Output the (x, y) coordinate of the center of the cell containing the given text.  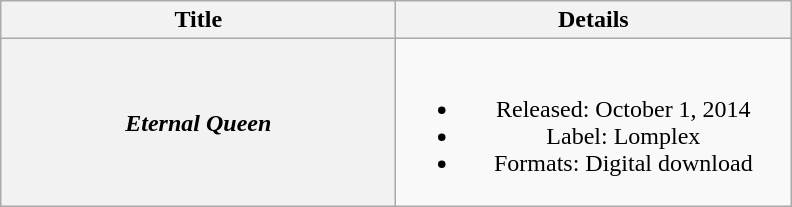
Title (198, 20)
Eternal Queen (198, 122)
Released: October 1, 2014Label: LomplexFormats: Digital download (594, 122)
Details (594, 20)
